Provide the (X, Y) coordinate of the cell's center where the given text is located.  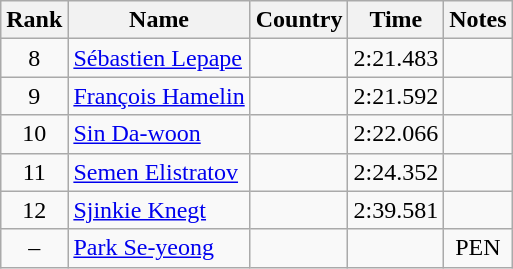
Sin Da-woon (159, 134)
Notes (478, 20)
10 (34, 134)
– (34, 248)
12 (34, 210)
2:22.066 (396, 134)
Semen Elistratov (159, 172)
Name (159, 20)
11 (34, 172)
François Hamelin (159, 96)
Country (299, 20)
9 (34, 96)
Sjinkie Knegt (159, 210)
2:24.352 (396, 172)
Sébastien Lepape (159, 58)
2:39.581 (396, 210)
2:21.592 (396, 96)
8 (34, 58)
Park Se-yeong (159, 248)
2:21.483 (396, 58)
PEN (478, 248)
Time (396, 20)
Rank (34, 20)
